Capture the cell that displays the provided text and extract its (x, y) central coordinate. 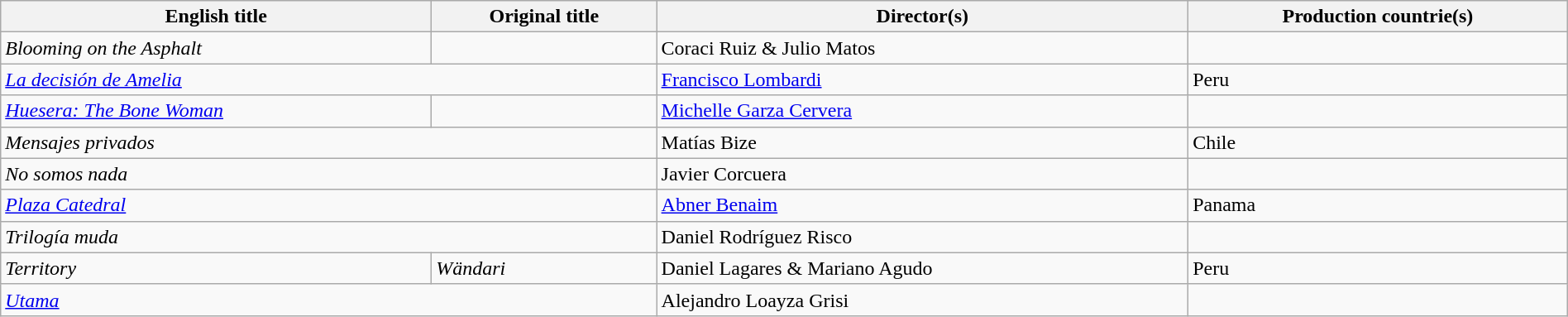
Matías Bize (923, 142)
Director(s) (923, 17)
Michelle Garza Cervera (923, 111)
English title (217, 17)
Coraci Ruiz & Julio Matos (923, 48)
Francisco Lombardi (923, 79)
Daniel Lagares & Mariano Agudo (923, 268)
Blooming on the Asphalt (217, 48)
Mensajes privados (329, 142)
Javier Corcuera (923, 174)
Huesera: The Bone Woman (217, 111)
Utama (329, 300)
Alejandro Loayza Grisi (923, 300)
No somos nada (329, 174)
Abner Benaim (923, 205)
Daniel Rodríguez Risco (923, 237)
La decisión de Amelia (329, 79)
Production countrie(s) (1378, 17)
Plaza Catedral (329, 205)
Panama (1378, 205)
Chile (1378, 142)
Wändari (544, 268)
Territory (217, 268)
Original title (544, 17)
Trilogía muda (329, 237)
